Find where the given text appears and provide that cell's center as (x, y) coordinate. 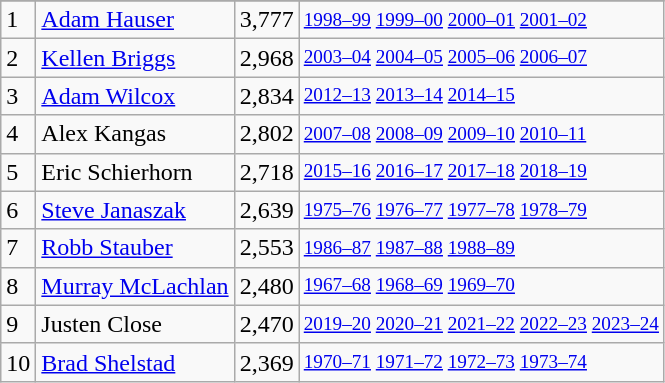
Adam Wilcox (135, 96)
2,480 (266, 286)
6 (18, 210)
1967–68 1968–69 1969–70 (481, 286)
1975–76 1976–77 1977–78 1978–79 (481, 210)
2007–08 2008–09 2009–10 2010–11 (481, 134)
Adam Hauser (135, 20)
2 (18, 58)
Steve Janaszak (135, 210)
1986–87 1987–88 1988–89 (481, 248)
Eric Schierhorn (135, 172)
2,968 (266, 58)
Murray McLachlan (135, 286)
Kellen Briggs (135, 58)
3 (18, 96)
2,369 (266, 362)
2,639 (266, 210)
2,553 (266, 248)
10 (18, 362)
2,802 (266, 134)
Justen Close (135, 324)
1 (18, 20)
1970–71 1971–72 1972–73 1973–74 (481, 362)
2003–04 2004–05 2005–06 2006–07 (481, 58)
4 (18, 134)
7 (18, 248)
2019–20 2020–21 2021–22 2022–23 2023–24 (481, 324)
Brad Shelstad (135, 362)
2,718 (266, 172)
1998–99 1999–00 2000–01 2001–02 (481, 20)
2,834 (266, 96)
9 (18, 324)
8 (18, 286)
3,777 (266, 20)
2012–13 2013–14 2014–15 (481, 96)
2015–16 2016–17 2017–18 2018–19 (481, 172)
5 (18, 172)
Robb Stauber (135, 248)
Alex Kangas (135, 134)
2,470 (266, 324)
